Output the [X, Y] coordinate of the center of the cell containing the given text.  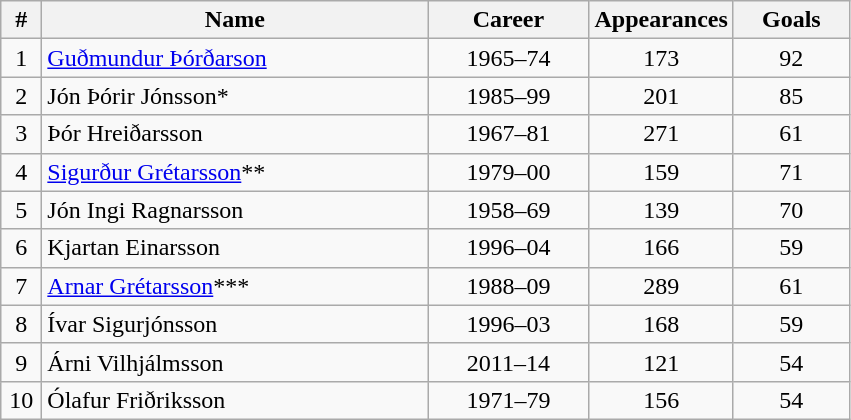
271 [661, 134]
Jón Ingi Ragnarsson [235, 210]
1979–00 [508, 172]
1996–04 [508, 248]
Jón Þórir Jónsson* [235, 96]
3 [22, 134]
Þór Hreiðarsson [235, 134]
7 [22, 286]
1971–79 [508, 400]
159 [661, 172]
2 [22, 96]
1985–99 [508, 96]
4 [22, 172]
1988–09 [508, 286]
Appearances [661, 20]
Ívar Sigurjónsson [235, 324]
Ólafur Friðriksson [235, 400]
71 [791, 172]
Kjartan Einarsson [235, 248]
201 [661, 96]
289 [661, 286]
1967–81 [508, 134]
Name [235, 20]
1996–03 [508, 324]
Goals [791, 20]
5 [22, 210]
Sigurður Grétarsson** [235, 172]
Guðmundur Þórðarson [235, 58]
1958–69 [508, 210]
168 [661, 324]
121 [661, 362]
Career [508, 20]
6 [22, 248]
85 [791, 96]
# [22, 20]
9 [22, 362]
10 [22, 400]
Árni Vilhjálmsson [235, 362]
8 [22, 324]
Arnar Grétarsson*** [235, 286]
1965–74 [508, 58]
139 [661, 210]
1 [22, 58]
156 [661, 400]
173 [661, 58]
92 [791, 58]
2011–14 [508, 362]
70 [791, 210]
166 [661, 248]
